Return [X, Y] of the center of cell containing provided text 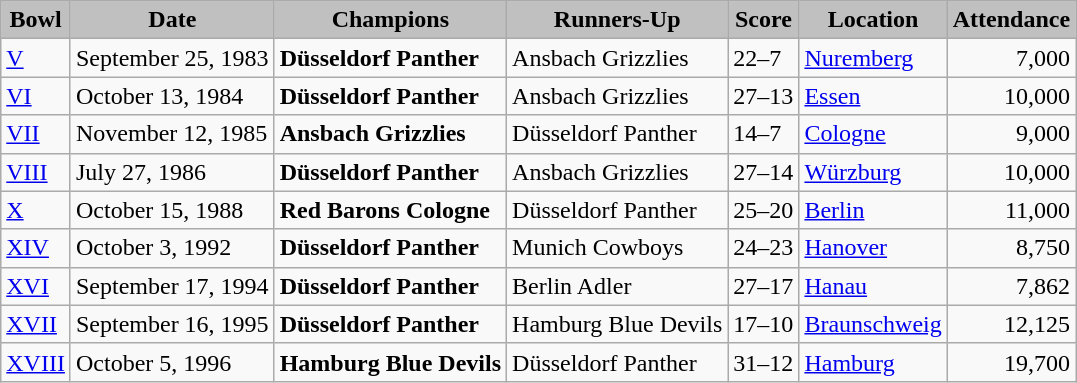
Runners-Up [618, 20]
Hanover [873, 248]
October 13, 1984 [172, 96]
October 15, 1988 [172, 210]
Berlin [873, 210]
Hamburg [873, 362]
14–7 [764, 134]
25–20 [764, 210]
Nuremberg [873, 58]
XVIII [36, 362]
7,000 [1011, 58]
Essen [873, 96]
Cologne [873, 134]
XVII [36, 324]
19,700 [1011, 362]
Location [873, 20]
Braunschweig [873, 324]
27–14 [764, 172]
12,125 [1011, 324]
VIII [36, 172]
Red Barons Cologne [390, 210]
Munich Cowboys [618, 248]
24–23 [764, 248]
VI [36, 96]
Würzburg [873, 172]
8,750 [1011, 248]
Champions [390, 20]
17–10 [764, 324]
XVI [36, 286]
XIV [36, 248]
Hanau [873, 286]
Score [764, 20]
31–12 [764, 362]
September 16, 1995 [172, 324]
November 12, 1985 [172, 134]
Berlin Adler [618, 286]
September 17, 1994 [172, 286]
V [36, 58]
Attendance [1011, 20]
September 25, 1983 [172, 58]
9,000 [1011, 134]
11,000 [1011, 210]
X [36, 210]
7,862 [1011, 286]
VII [36, 134]
Date [172, 20]
July 27, 1986 [172, 172]
October 3, 1992 [172, 248]
22–7 [764, 58]
October 5, 1996 [172, 362]
27–17 [764, 286]
Bowl [36, 20]
27–13 [764, 96]
